Locate the cell with the specified text and output its (X, Y) center coordinate. 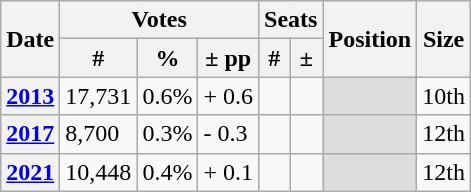
Position (370, 39)
± pp (228, 58)
+ 0.6 (228, 96)
10th (444, 96)
Size (444, 39)
Votes (160, 20)
± (306, 58)
Date (30, 39)
17,731 (98, 96)
0.4% (168, 172)
2021 (30, 172)
+ 0.1 (228, 172)
% (168, 58)
8,700 (98, 134)
2017 (30, 134)
- 0.3 (228, 134)
0.3% (168, 134)
0.6% (168, 96)
Seats (291, 20)
10,448 (98, 172)
2013 (30, 96)
